From the cell containing the given text, extract its center point as [x, y] coordinate. 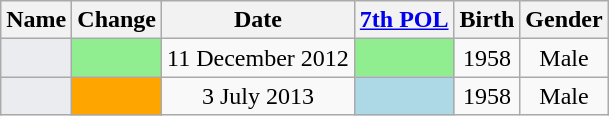
Birth [487, 20]
Name [36, 20]
11 December 2012 [258, 58]
7th POL [404, 20]
Change [117, 20]
3 July 2013 [258, 96]
Gender [564, 20]
Date [258, 20]
